Locate the cell with the specified text and output its (X, Y) center coordinate. 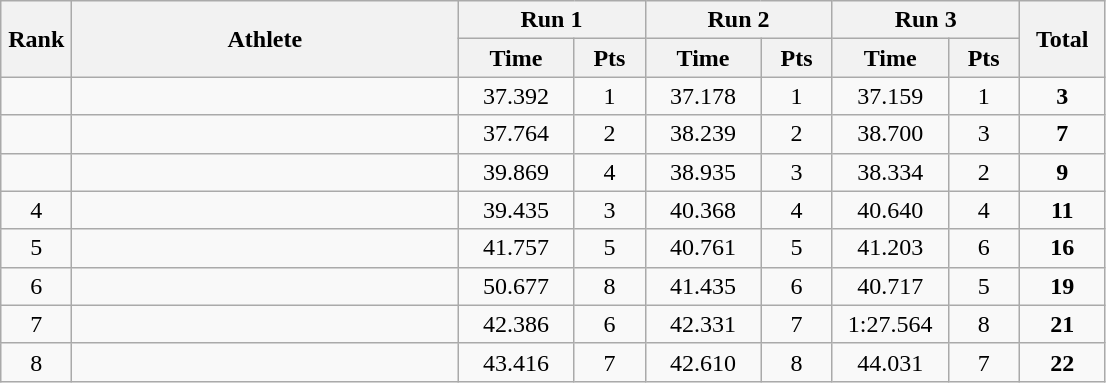
16 (1062, 248)
42.331 (703, 324)
21 (1062, 324)
38.700 (890, 134)
39.435 (516, 210)
Athlete (265, 39)
40.640 (890, 210)
40.717 (890, 286)
41.757 (516, 248)
Run 3 (926, 20)
40.761 (703, 248)
37.178 (703, 96)
38.935 (703, 172)
41.203 (890, 248)
43.416 (516, 362)
19 (1062, 286)
22 (1062, 362)
40.368 (703, 210)
Run 2 (738, 20)
1:27.564 (890, 324)
38.334 (890, 172)
9 (1062, 172)
37.159 (890, 96)
44.031 (890, 362)
50.677 (516, 286)
39.869 (516, 172)
Run 1 (552, 20)
Rank (36, 39)
41.435 (703, 286)
37.764 (516, 134)
11 (1062, 210)
37.392 (516, 96)
38.239 (703, 134)
Total (1062, 39)
42.610 (703, 362)
42.386 (516, 324)
